Locate the cell with the specified text and output its [X, Y] center coordinate. 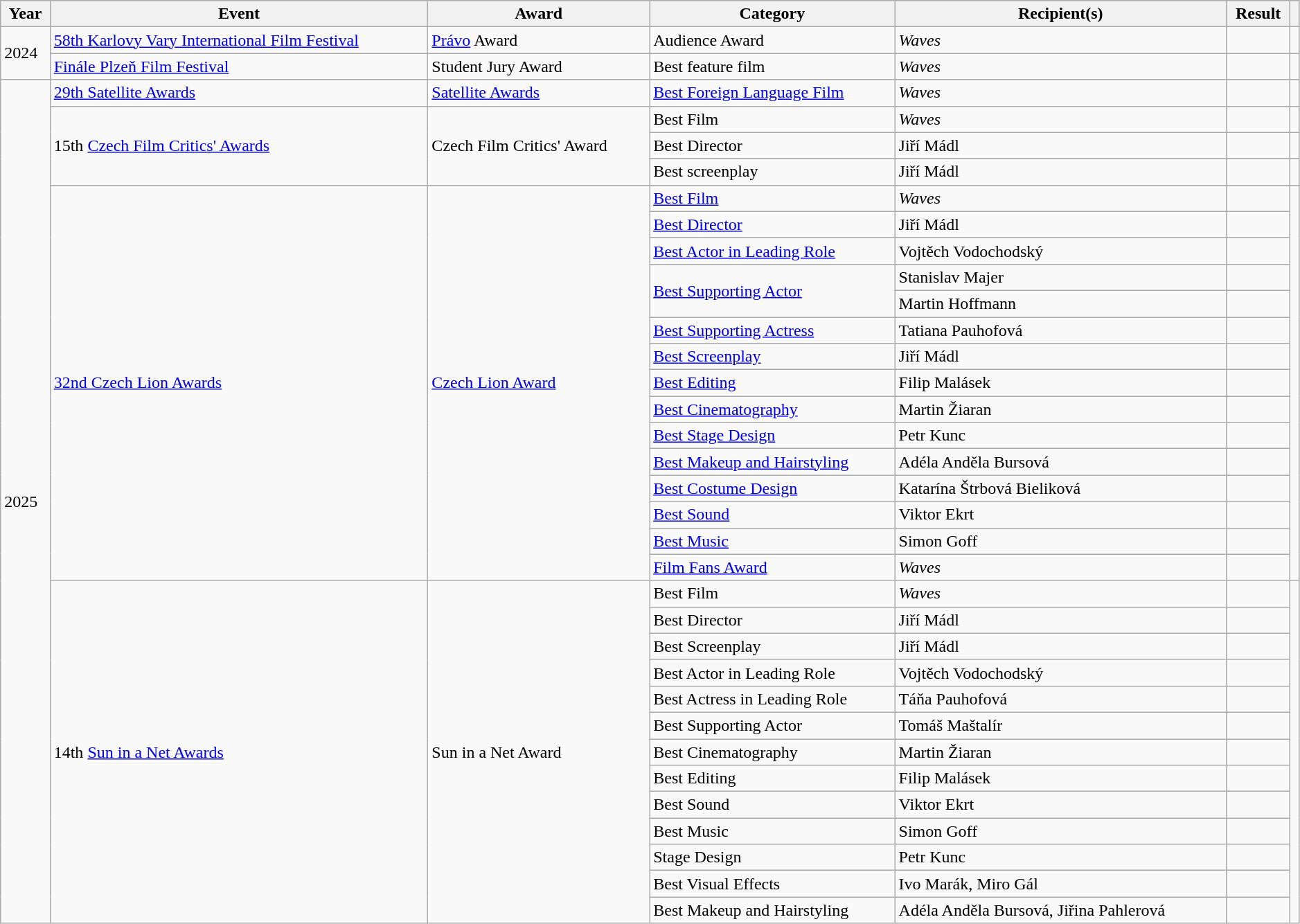
15th Czech Film Critics' Awards [239, 145]
Recipient(s) [1060, 14]
Tatiana Pauhofová [1060, 330]
Best Foreign Language Film [772, 93]
Sun in a Net Award [539, 752]
2025 [25, 501]
Result [1258, 14]
Stage Design [772, 858]
Ivo Marák, Miro Gál [1060, 884]
32nd Czech Lion Awards [239, 382]
Táňa Pauhofová [1060, 699]
Best Actress in Leading Role [772, 699]
Category [772, 14]
Právo Award [539, 40]
Best Costume Design [772, 488]
Czech Lion Award [539, 382]
Best screenplay [772, 172]
Adéla Anděla Bursová [1060, 462]
Tomáš Maštalír [1060, 725]
14th Sun in a Net Awards [239, 752]
Audience Award [772, 40]
Czech Film Critics' Award [539, 145]
Year [25, 14]
Award [539, 14]
Best Stage Design [772, 436]
58th Karlovy Vary International Film Festival [239, 40]
Finále Plzeň Film Festival [239, 66]
29th Satellite Awards [239, 93]
Best feature film [772, 66]
Best Supporting Actress [772, 330]
Satellite Awards [539, 93]
Film Fans Award [772, 567]
Event [239, 14]
2024 [25, 53]
Best Visual Effects [772, 884]
Katarína Štrbová Bieliková [1060, 488]
Student Jury Award [539, 66]
Adéla Anděla Bursová, Jiřina Pahlerová [1060, 910]
Martin Hoffmann [1060, 303]
Stanislav Majer [1060, 277]
